Find where the given text appears and provide that cell's center as (x, y) coordinate. 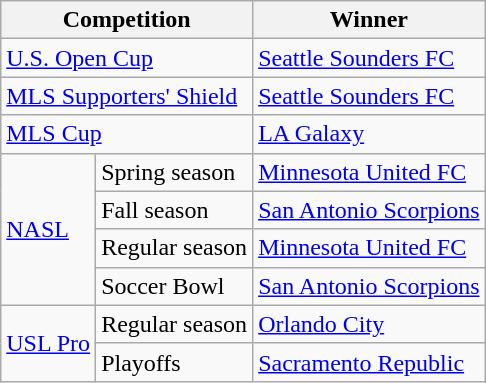
U.S. Open Cup (127, 58)
Sacramento Republic (369, 362)
USL Pro (48, 343)
Winner (369, 20)
Competition (127, 20)
Fall season (174, 210)
Playoffs (174, 362)
Soccer Bowl (174, 286)
Orlando City (369, 324)
MLS Supporters' Shield (127, 96)
NASL (48, 229)
MLS Cup (127, 134)
Spring season (174, 172)
LA Galaxy (369, 134)
